For the text-containing cell, return its midpoint in [x, y] coordinate format. 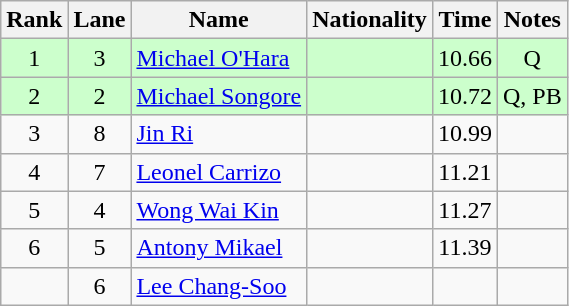
10.66 [464, 58]
Q, PB [532, 96]
1 [34, 58]
7 [100, 172]
11.39 [464, 248]
Lane [100, 20]
Nationality [370, 20]
11.21 [464, 172]
Name [219, 20]
Antony Mikael [219, 248]
Michael O'Hara [219, 58]
10.72 [464, 96]
Lee Chang-Soo [219, 286]
10.99 [464, 134]
8 [100, 134]
Leonel Carrizo [219, 172]
11.27 [464, 210]
Michael Songore [219, 96]
Q [532, 58]
Wong Wai Kin [219, 210]
Time [464, 20]
Rank [34, 20]
Notes [532, 20]
Jin Ri [219, 134]
